From the cell containing the given text, extract its center point as (X, Y) coordinate. 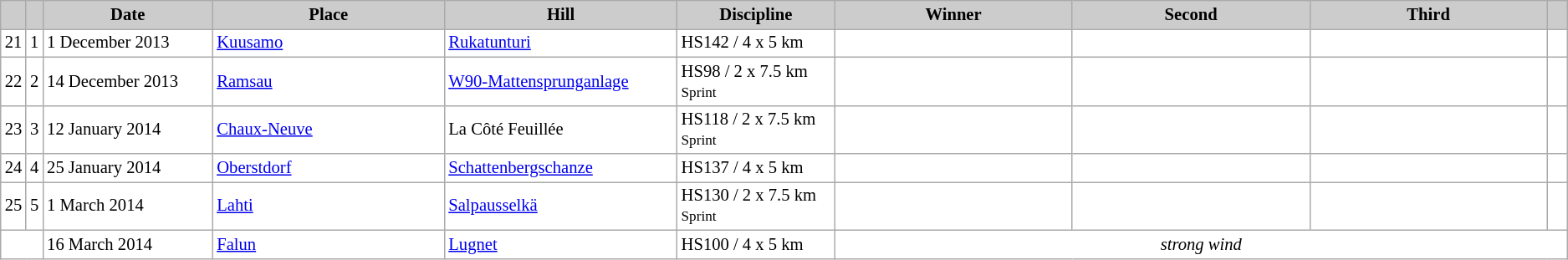
Ramsau (328, 81)
HS118 / 2 x 7.5 kmSprint (756, 130)
25 January 2014 (127, 168)
Third (1428, 14)
W90-Mattensprunganlage (560, 81)
Second (1191, 14)
Kuusamo (328, 43)
La Côté Feuillée (560, 130)
25 (13, 206)
Date (127, 14)
Lahti (328, 206)
HS142 / 4 x 5 km (756, 43)
Oberstdorf (328, 168)
Discipline (756, 14)
Hill (560, 14)
22 (13, 81)
12 January 2014 (127, 130)
14 December 2013 (127, 81)
Salpausselkä (560, 206)
2 (34, 81)
1 (34, 43)
16 March 2014 (127, 244)
21 (13, 43)
Falun (328, 244)
24 (13, 168)
1 March 2014 (127, 206)
HS137 / 4 x 5 km (756, 168)
Lugnet (560, 244)
strong wind (1201, 244)
HS130 / 2 x 7.5 kmSprint (756, 206)
23 (13, 130)
4 (34, 168)
3 (34, 130)
Schattenbergschanze (560, 168)
HS98 / 2 x 7.5 kmSprint (756, 81)
Rukatunturi (560, 43)
1 December 2013 (127, 43)
Winner (953, 14)
Place (328, 14)
Chaux-Neuve (328, 130)
HS100 / 4 x 5 km (756, 244)
5 (34, 206)
